Detect which cell encompasses the target text, then output its [X, Y] center coordinate. 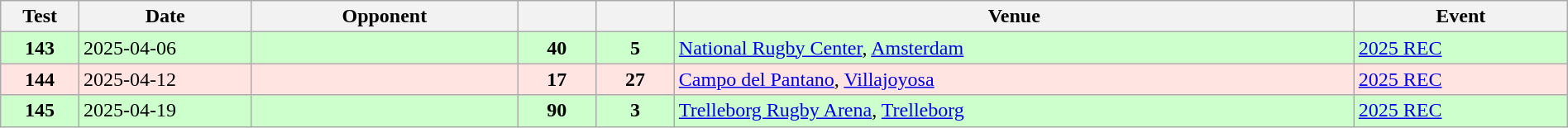
National Rugby Center, Amsterdam [1014, 48]
Opponent [385, 17]
143 [40, 48]
Event [1460, 17]
27 [635, 79]
2025-04-19 [165, 111]
Venue [1014, 17]
145 [40, 111]
5 [635, 48]
Trelleborg Rugby Arena, Trelleborg [1014, 111]
2025-04-06 [165, 48]
2025-04-12 [165, 79]
40 [557, 48]
Test [40, 17]
3 [635, 111]
Campo del Pantano, Villajoyosa [1014, 79]
90 [557, 111]
17 [557, 79]
Date [165, 17]
144 [40, 79]
